From the cell containing the given text, extract its center point as (x, y) coordinate. 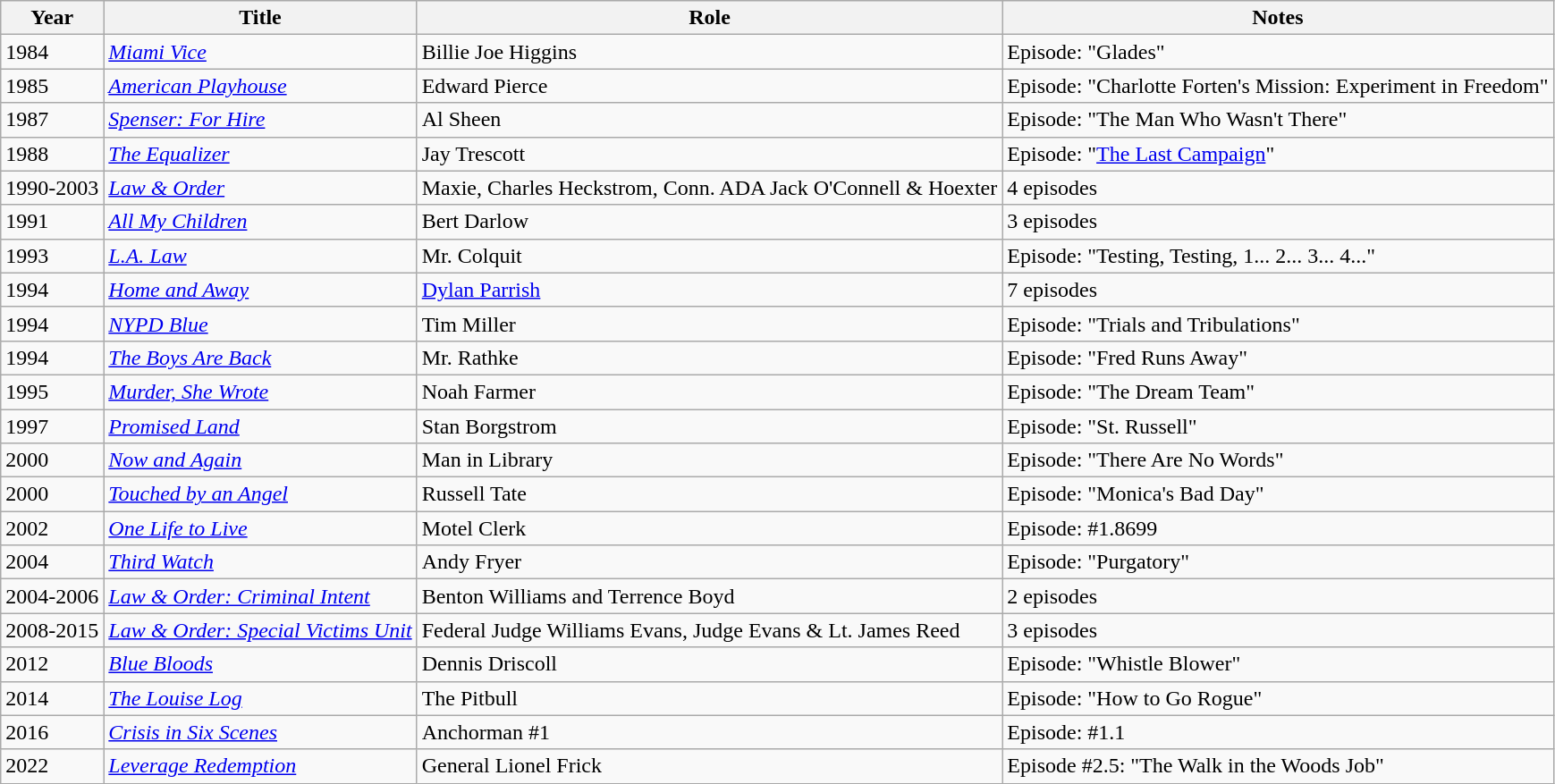
Bert Darlow (710, 222)
Dylan Parrish (710, 290)
Title (260, 18)
1993 (52, 256)
Episode: #1.1 (1278, 732)
Edward Pierce (710, 86)
Episode: "How to Go Rogue" (1278, 698)
Episode: "The Dream Team" (1278, 392)
Anchorman #1 (710, 732)
Tim Miller (710, 324)
Leverage Redemption (260, 766)
Episode: "There Are No Words" (1278, 460)
Episode #2.5: "The Walk in the Woods Job" (1278, 766)
2014 (52, 698)
2008-2015 (52, 630)
Jay Trescott (710, 154)
1995 (52, 392)
Episode: "Fred Runs Away" (1278, 358)
Mr. Rathke (710, 358)
1987 (52, 120)
2004-2006 (52, 596)
1985 (52, 86)
Episode: "The Last Campaign" (1278, 154)
Episode: "Trials and Tribulations" (1278, 324)
Blue Bloods (260, 664)
Episode: "Purgatory" (1278, 562)
Episode: "Whistle Blower" (1278, 664)
Touched by an Angel (260, 494)
Russell Tate (710, 494)
Law & Order (260, 188)
Noah Farmer (710, 392)
Role (710, 18)
Al Sheen (710, 120)
Federal Judge Williams Evans, Judge Evans & Lt. James Reed (710, 630)
American Playhouse (260, 86)
Episode: "Monica's Bad Day" (1278, 494)
Billie Joe Higgins (710, 52)
L.A. Law (260, 256)
Episode: "St. Russell" (1278, 426)
Law & Order: Special Victims Unit (260, 630)
Benton Williams and Terrence Boyd (710, 596)
Spenser: For Hire (260, 120)
1991 (52, 222)
Episode: "Testing, Testing, 1... 2... 3... 4..." (1278, 256)
General Lionel Frick (710, 766)
The Equalizer (260, 154)
Crisis in Six Scenes (260, 732)
Maxie, Charles Heckstrom, Conn. ADA Jack O'Connell & Hoexter (710, 188)
Episode: #1.8699 (1278, 528)
1988 (52, 154)
1984 (52, 52)
2002 (52, 528)
2016 (52, 732)
Andy Fryer (710, 562)
Episode: "Glades" (1278, 52)
2004 (52, 562)
Home and Away (260, 290)
The Boys Are Back (260, 358)
Man in Library (710, 460)
4 episodes (1278, 188)
Notes (1278, 18)
2 episodes (1278, 596)
7 episodes (1278, 290)
Dennis Driscoll (710, 664)
1997 (52, 426)
Promised Land (260, 426)
Murder, She Wrote (260, 392)
The Louise Log (260, 698)
The Pitbull (710, 698)
Motel Clerk (710, 528)
Episode: "Charlotte Forten's Mission: Experiment in Freedom" (1278, 86)
Now and Again (260, 460)
One Life to Live (260, 528)
2022 (52, 766)
NYPD Blue (260, 324)
2012 (52, 664)
Third Watch (260, 562)
Miami Vice (260, 52)
Stan Borgstrom (710, 426)
Episode: "The Man Who Wasn't There" (1278, 120)
1990-2003 (52, 188)
All My Children (260, 222)
Law & Order: Criminal Intent (260, 596)
Mr. Colquit (710, 256)
Year (52, 18)
